Locate the cell with the specified text and output its [X, Y] center coordinate. 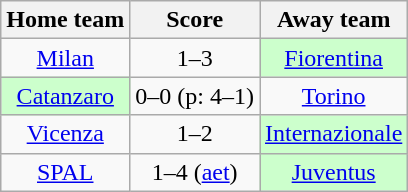
Fiorentina [334, 58]
Catanzaro [66, 96]
Away team [334, 20]
SPAL [66, 172]
1–4 (aet) [195, 172]
Milan [66, 58]
Internazionale [334, 134]
Home team [66, 20]
Score [195, 20]
1–2 [195, 134]
1–3 [195, 58]
Juventus [334, 172]
Vicenza [66, 134]
0–0 (p: 4–1) [195, 96]
Torino [334, 96]
